Find where the given text appears and provide that cell's center as (x, y) coordinate. 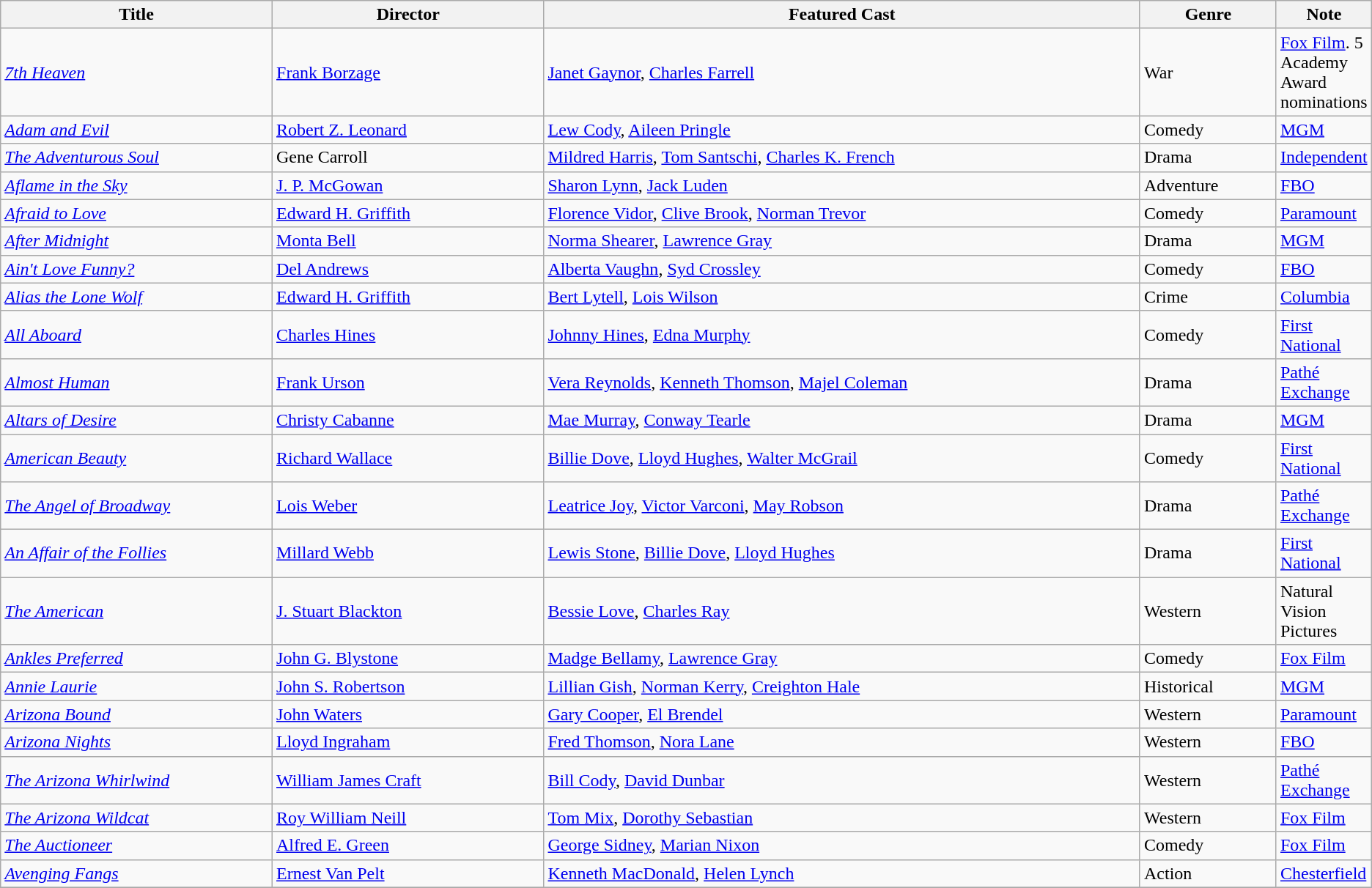
War (1208, 72)
Charles Hines (408, 334)
Ain't Love Funny? (136, 269)
Fred Thomson, Nora Lane (841, 742)
J. P. McGowan (408, 185)
7th Heaven (136, 72)
Adventure (1208, 185)
Frank Urson (408, 382)
Lewis Stone, Billie Dove, Lloyd Hughes (841, 554)
Christy Cabanne (408, 420)
Florence Vidor, Clive Brook, Norman Trevor (841, 213)
Columbia (1324, 297)
The Arizona Whirlwind (136, 780)
Bessie Love, Charles Ray (841, 611)
Avenging Fangs (136, 873)
Independent (1324, 158)
After Midnight (136, 241)
Natural Vision Pictures (1324, 611)
Chesterfield (1324, 873)
Richard Wallace (408, 457)
Featured Cast (841, 15)
The Adventurous Soul (136, 158)
Robert Z. Leonard (408, 130)
John Waters (408, 714)
Action (1208, 873)
Leatrice Joy, Victor Varconi, May Robson (841, 506)
Mildred Harris, Tom Santschi, Charles K. French (841, 158)
Note (1324, 15)
J. Stuart Blackton (408, 611)
Lois Weber (408, 506)
Genre (1208, 15)
The Arizona Wildcat (136, 818)
Kenneth MacDonald, Helen Lynch (841, 873)
Crime (1208, 297)
Alfred E. Green (408, 846)
Ankles Preferred (136, 659)
Del Andrews (408, 269)
William James Craft (408, 780)
An Affair of the Follies (136, 554)
Ernest Van Pelt (408, 873)
Historical (1208, 687)
Alberta Vaughn, Syd Crossley (841, 269)
Madge Bellamy, Lawrence Gray (841, 659)
Johnny Hines, Edna Murphy (841, 334)
Afraid to Love (136, 213)
Monta Bell (408, 241)
Billie Dove, Lloyd Hughes, Walter McGrail (841, 457)
Gene Carroll (408, 158)
Millard Webb (408, 554)
Adam and Evil (136, 130)
The Auctioneer (136, 846)
George Sidney, Marian Nixon (841, 846)
Mae Murray, Conway Tearle (841, 420)
John S. Robertson (408, 687)
Almost Human (136, 382)
Lew Cody, Aileen Pringle (841, 130)
Frank Borzage (408, 72)
John G. Blystone (408, 659)
Director (408, 15)
The American (136, 611)
American Beauty (136, 457)
Annie Laurie (136, 687)
Lloyd Ingraham (408, 742)
Title (136, 15)
Roy William Neill (408, 818)
Arizona Bound (136, 714)
Janet Gaynor, Charles Farrell (841, 72)
The Angel of Broadway (136, 506)
Arizona Nights (136, 742)
Bert Lytell, Lois Wilson (841, 297)
Bill Cody, David Dunbar (841, 780)
Altars of Desire (136, 420)
Lillian Gish, Norman Kerry, Creighton Hale (841, 687)
Sharon Lynn, Jack Luden (841, 185)
Gary Cooper, El Brendel (841, 714)
Fox Film. 5 Academy Award nominations (1324, 72)
Tom Mix, Dorothy Sebastian (841, 818)
All Aboard (136, 334)
Aflame in the Sky (136, 185)
Vera Reynolds, Kenneth Thomson, Majel Coleman (841, 382)
Alias the Lone Wolf (136, 297)
Norma Shearer, Lawrence Gray (841, 241)
